Return (X, Y) of the center of cell containing provided text 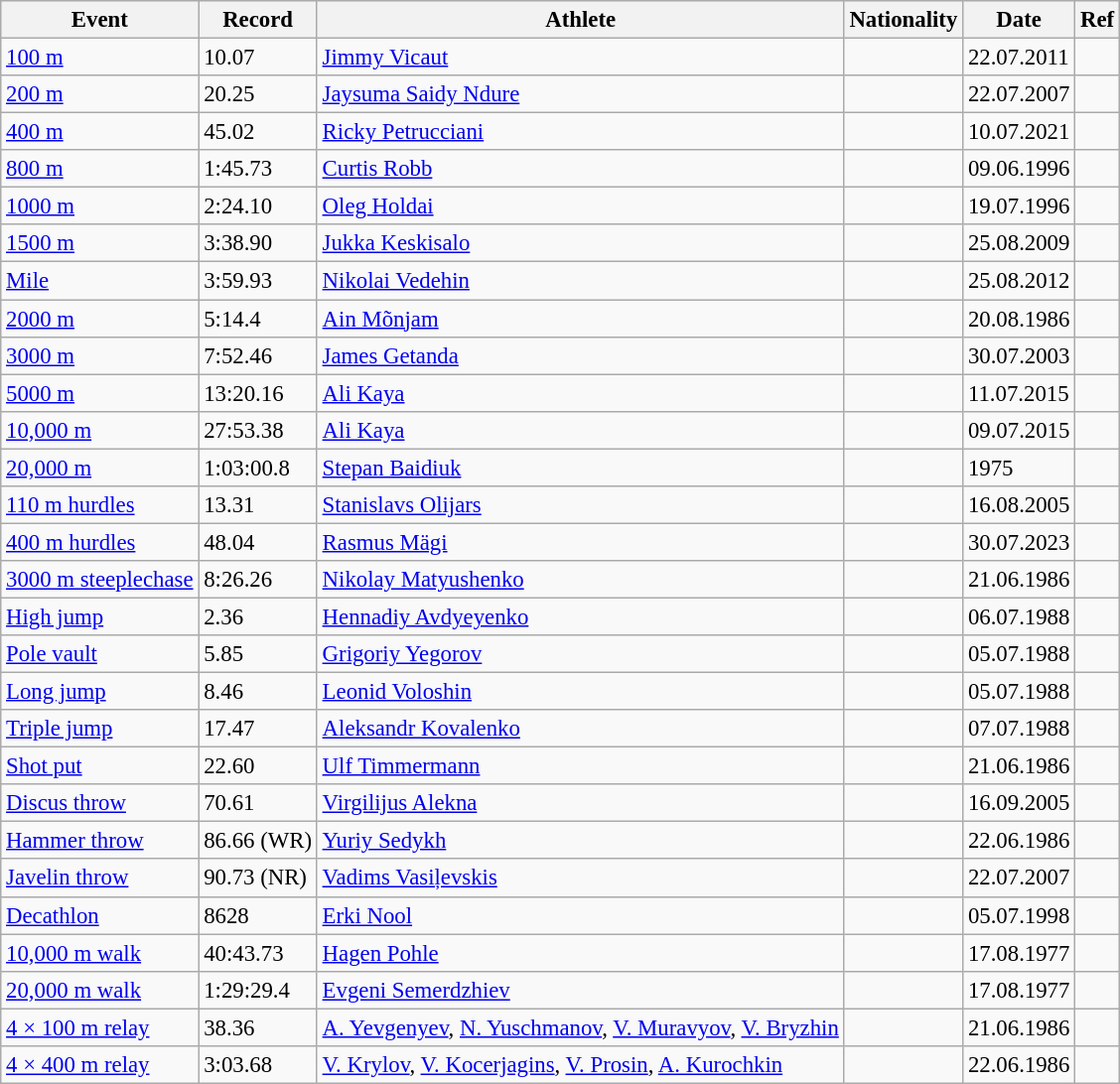
25.08.2009 (1019, 243)
Shot put (99, 766)
20,000 m walk (99, 990)
110 m hurdles (99, 505)
10.07.2021 (1019, 132)
Jukka Keskisalo (580, 243)
100 m (99, 58)
800 m (99, 169)
Nikolai Vedehin (580, 281)
70.61 (258, 803)
400 m hurdles (99, 542)
05.07.1998 (1019, 915)
Discus throw (99, 803)
07.07.1988 (1019, 729)
45.02 (258, 132)
10.07 (258, 58)
Mile (99, 281)
11.07.2015 (1019, 393)
3000 m steeplechase (99, 580)
5:14.4 (258, 319)
High jump (99, 616)
3000 m (99, 355)
20,000 m (99, 468)
Yuriy Sedykh (580, 841)
Stepan Baidiuk (580, 468)
3:38.90 (258, 243)
16.09.2005 (1019, 803)
Date (1019, 20)
Erki Nool (580, 915)
James Getanda (580, 355)
Javelin throw (99, 879)
Aleksandr Kovalenko (580, 729)
48.04 (258, 542)
Pole vault (99, 654)
4 × 400 m relay (99, 1065)
09.06.1996 (1019, 169)
A. Yevgenyev, N. Yuschmanov, V. Muravyov, V. Bryzhin (580, 1027)
Hagen Pohle (580, 953)
Long jump (99, 692)
30.07.2023 (1019, 542)
25.08.2012 (1019, 281)
Ref (1098, 20)
38.36 (258, 1027)
30.07.2003 (1019, 355)
1:45.73 (258, 169)
4 × 100 m relay (99, 1027)
Ulf Timmermann (580, 766)
22.07.2011 (1019, 58)
1500 m (99, 243)
17.47 (258, 729)
40:43.73 (258, 953)
1000 m (99, 206)
200 m (99, 94)
Leonid Voloshin (580, 692)
22.60 (258, 766)
20.08.1986 (1019, 319)
Vadims Vasiļevskis (580, 879)
Stanislavs Olijars (580, 505)
Hennadiy Avdyeyenko (580, 616)
3:03.68 (258, 1065)
Virgilijus Alekna (580, 803)
8:26.26 (258, 580)
Evgeni Semerdzhiev (580, 990)
20.25 (258, 94)
06.07.1988 (1019, 616)
2.36 (258, 616)
13.31 (258, 505)
90.73 (NR) (258, 879)
Grigoriy Yegorov (580, 654)
Oleg Holdai (580, 206)
13:20.16 (258, 393)
400 m (99, 132)
2000 m (99, 319)
3:59.93 (258, 281)
Hammer throw (99, 841)
10,000 m walk (99, 953)
86.66 (WR) (258, 841)
1:03:00.8 (258, 468)
V. Krylov, V. Kocerjagins, V. Prosin, A. Kurochkin (580, 1065)
1:29:29.4 (258, 990)
1975 (1019, 468)
Triple jump (99, 729)
Decathlon (99, 915)
5000 m (99, 393)
10,000 m (99, 430)
Rasmus Mägi (580, 542)
Record (258, 20)
Ain Mõnjam (580, 319)
Nationality (904, 20)
27:53.38 (258, 430)
8.46 (258, 692)
7:52.46 (258, 355)
5.85 (258, 654)
Nikolay Matyushenko (580, 580)
16.08.2005 (1019, 505)
2:24.10 (258, 206)
09.07.2015 (1019, 430)
Ricky Petrucciani (580, 132)
Athlete (580, 20)
Event (99, 20)
8628 (258, 915)
Curtis Robb (580, 169)
Jaysuma Saidy Ndure (580, 94)
19.07.1996 (1019, 206)
Jimmy Vicaut (580, 58)
